For the text-containing cell, return its midpoint in (x, y) coordinate format. 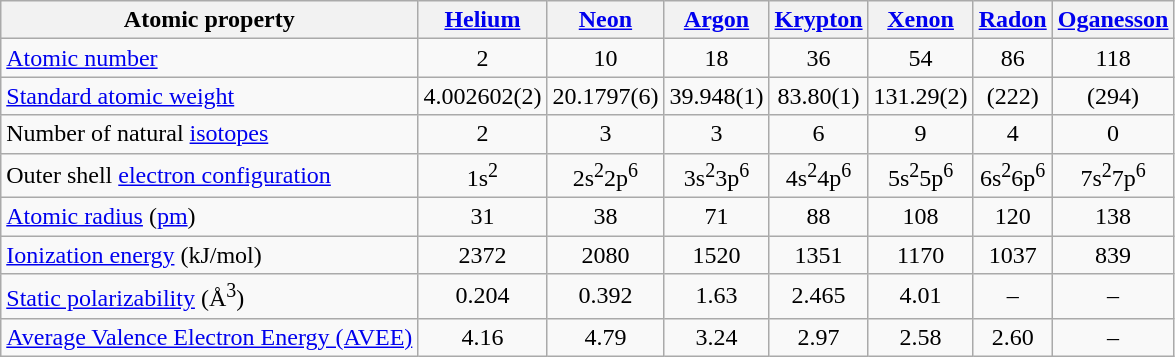
86 (1012, 58)
Radon (1012, 20)
1.63 (716, 296)
10 (606, 58)
Static polarizability (Å3) (210, 296)
2.97 (818, 337)
Helium (482, 20)
Standard atomic weight (210, 96)
5s25p6 (920, 176)
6s26p6 (1012, 176)
2.465 (818, 296)
9 (920, 134)
Number of natural isotopes (210, 134)
Average Valence Electron Energy (AVEE) (210, 337)
Argon (716, 20)
(294) (1113, 96)
1s2 (482, 176)
Oganesson (1113, 20)
38 (606, 217)
39.948(1) (716, 96)
3.24 (716, 337)
2.58 (920, 337)
Atomic number (210, 58)
36 (818, 58)
4.01 (920, 296)
3s23p6 (716, 176)
31 (482, 217)
Neon (606, 20)
Ionization energy (kJ/mol) (210, 255)
7s27p6 (1113, 176)
839 (1113, 255)
(222) (1012, 96)
Atomic property (210, 20)
Krypton (818, 20)
1351 (818, 255)
2080 (606, 255)
4.79 (606, 337)
88 (818, 217)
0 (1113, 134)
118 (1113, 58)
1520 (716, 255)
2s22p6 (606, 176)
138 (1113, 217)
18 (716, 58)
83.80(1) (818, 96)
131.29(2) (920, 96)
Xenon (920, 20)
4 (1012, 134)
4.16 (482, 337)
108 (920, 217)
1037 (1012, 255)
2372 (482, 255)
20.1797(6) (606, 96)
54 (920, 58)
71 (716, 217)
4s24p6 (818, 176)
120 (1012, 217)
2.60 (1012, 337)
Outer shell electron configuration (210, 176)
Atomic radius (pm) (210, 217)
4.002602(2) (482, 96)
1170 (920, 255)
6 (818, 134)
0.392 (606, 296)
0.204 (482, 296)
